Locate the cell with the specified text and output its [X, Y] center coordinate. 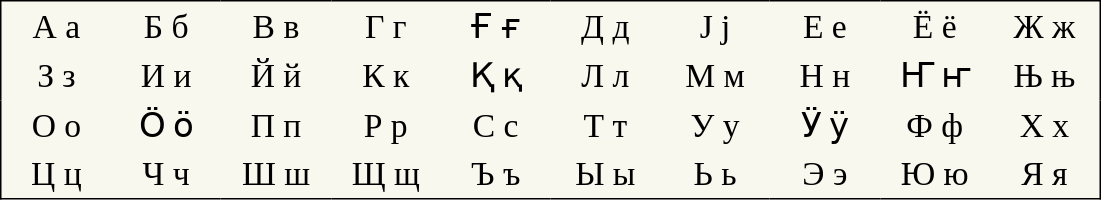
Ӱ ӱ [825, 125]
Б б [166, 26]
Ӧ ӧ [166, 125]
Ч ч [166, 174]
Г г [386, 26]
О о [56, 125]
У у [715, 125]
Ъ ъ [496, 174]
Я я [1046, 174]
Ф ф [935, 125]
Ь ь [715, 174]
Ш ш [276, 174]
Қ қ [496, 76]
Л л [605, 76]
Т т [605, 125]
С с [496, 125]
Д д [605, 26]
И и [166, 76]
М м [715, 76]
Р р [386, 125]
Ё ё [935, 26]
Ж ж [1046, 26]
Э э [825, 174]
Ю ю [935, 174]
Х х [1046, 125]
Н н [825, 76]
Њ њ [1046, 76]
В в [276, 26]
Щ щ [386, 174]
Ы ы [605, 174]
Ғ ғ [496, 26]
Ј ј [715, 26]
К к [386, 76]
Е е [825, 26]
Ц ц [56, 174]
П п [276, 125]
Ҥ ҥ [935, 76]
А а [56, 26]
З з [56, 76]
Й й [276, 76]
